Return the [X, Y] coordinate for the center point of the cell that contains the specified text.  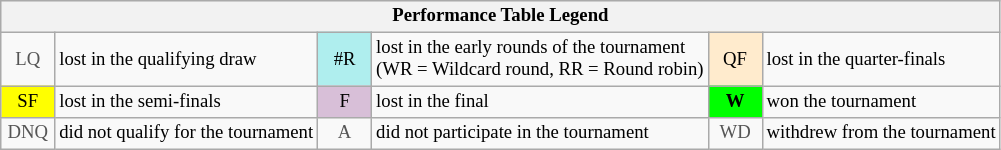
WD [735, 134]
lost in the early rounds of the tournament(WR = Wildcard round, RR = Round robin) [540, 60]
A [345, 134]
#R [345, 60]
LQ [28, 60]
withdrew from the tournament [881, 134]
won the tournament [881, 102]
did not qualify for the tournament [186, 134]
QF [735, 60]
did not participate in the tournament [540, 134]
W [735, 102]
lost in the semi-finals [186, 102]
Performance Table Legend [500, 16]
F [345, 102]
lost in the quarter-finals [881, 60]
lost in the final [540, 102]
SF [28, 102]
DNQ [28, 134]
lost in the qualifying draw [186, 60]
